Identify which cell holds the provided text, then report its [x, y] central coordinate. 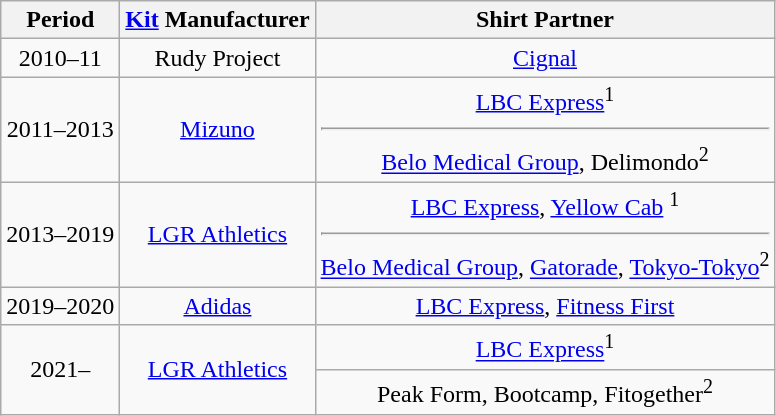
LBC Express, Yellow Cab 1Belo Medical Group, Gatorade, Tokyo-Tokyo2 [545, 234]
2019–2020 [60, 306]
2011–2013 [60, 130]
Adidas [218, 306]
Period [60, 20]
Peak Form, Bootcamp, Fitogether2 [545, 392]
2010–11 [60, 58]
Rudy Project [218, 58]
Cignal [545, 58]
Kit Manufacturer [218, 20]
2013–2019 [60, 234]
LBC Express1Belo Medical Group, Delimondo2 [545, 130]
LBC Express1 [545, 348]
LBC Express, Fitness First [545, 306]
Mizuno [218, 130]
Shirt Partner [545, 20]
2021– [60, 370]
